For the text-containing cell, return its midpoint in (X, Y) coordinate format. 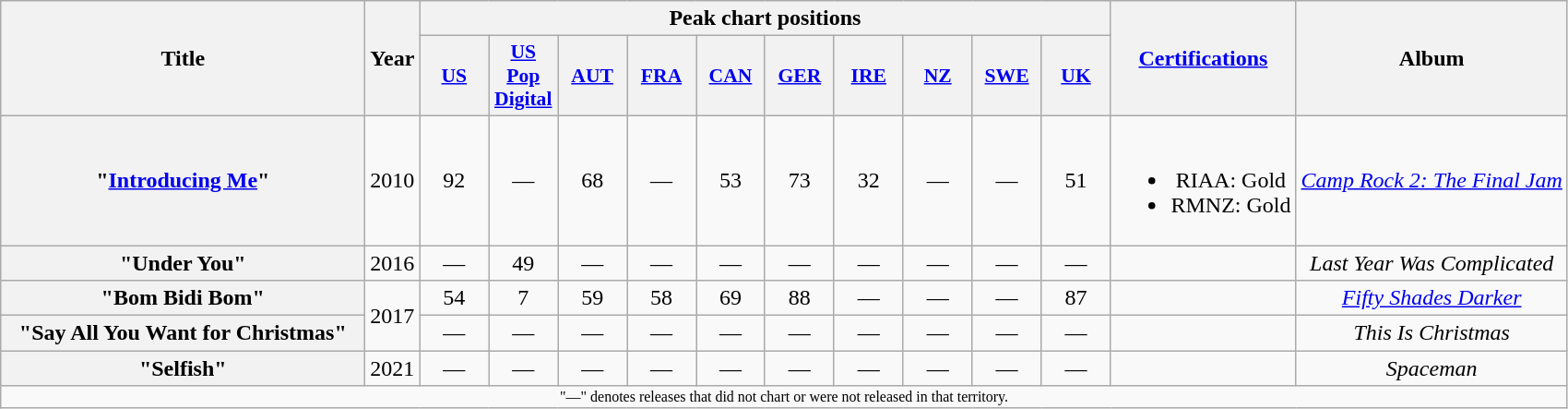
NZ (937, 76)
2021 (393, 368)
49 (524, 263)
32 (869, 180)
Certifications (1203, 59)
"Say All You Want for Christmas" (183, 333)
53 (731, 180)
US (454, 76)
Camp Rock 2: The Final Jam (1431, 180)
This Is Christmas (1431, 333)
69 (731, 298)
USPopDigital (524, 76)
7 (524, 298)
Album (1431, 59)
51 (1075, 180)
AUT (592, 76)
UK (1075, 76)
"Bom Bidi Bom" (183, 298)
IRE (869, 76)
2017 (393, 316)
59 (592, 298)
Title (183, 59)
Fifty Shades Darker (1431, 298)
2016 (393, 263)
"Introducing Me" (183, 180)
88 (799, 298)
"Under You" (183, 263)
Spaceman (1431, 368)
2010 (393, 180)
"—" denotes releases that did not chart or were not released in that territory. (784, 397)
87 (1075, 298)
FRA (662, 76)
68 (592, 180)
GER (799, 76)
58 (662, 298)
54 (454, 298)
Last Year Was Complicated (1431, 263)
92 (454, 180)
SWE (1007, 76)
CAN (731, 76)
"Selfish" (183, 368)
RIAA: GoldRMNZ: Gold (1203, 180)
Peak chart positions (766, 18)
Year (393, 59)
73 (799, 180)
